Find where the given text appears and provide that cell's center as (x, y) coordinate. 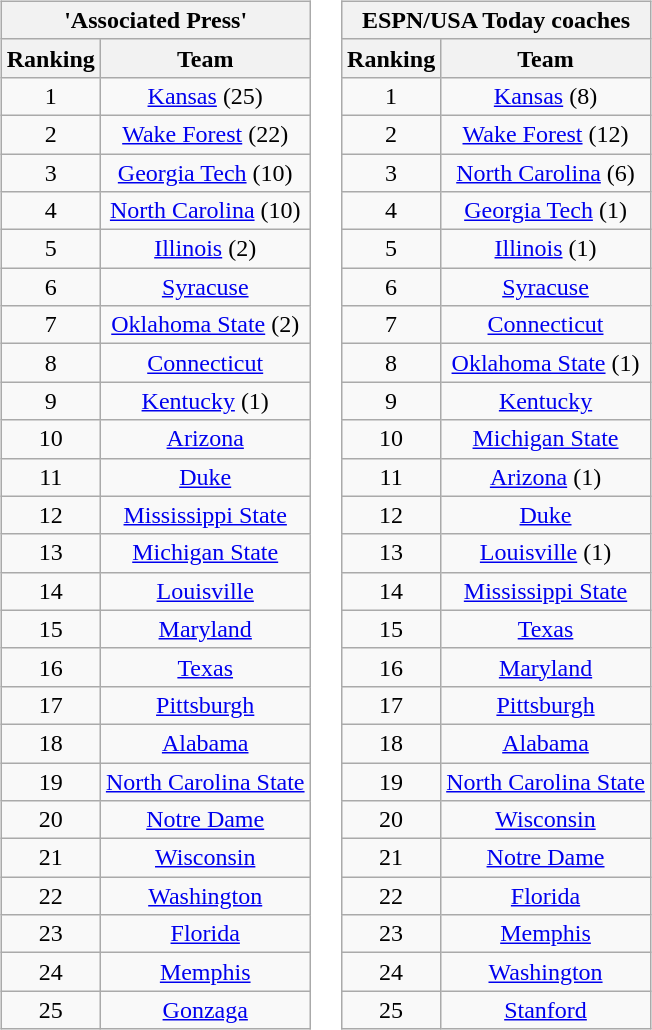
Stanford (546, 1010)
Kentucky (546, 401)
ESPN/USA Today coaches (496, 20)
Arizona (205, 439)
Kansas (25) (205, 96)
Illinois (2) (205, 249)
Wake Forest (22) (205, 134)
North Carolina (6) (546, 173)
Kansas (8) (546, 96)
'Associated Press' (156, 20)
Georgia Tech (1) (546, 211)
Louisville (205, 591)
Oklahoma State (1) (546, 363)
Oklahoma State (2) (205, 325)
Georgia Tech (10) (205, 173)
Kentucky (1) (205, 401)
Gonzaga (205, 1010)
Louisville (1) (546, 553)
Arizona (1) (546, 477)
Wake Forest (12) (546, 134)
Illinois (1) (546, 249)
North Carolina (10) (205, 211)
